Return [X, Y] of the center of cell containing provided text 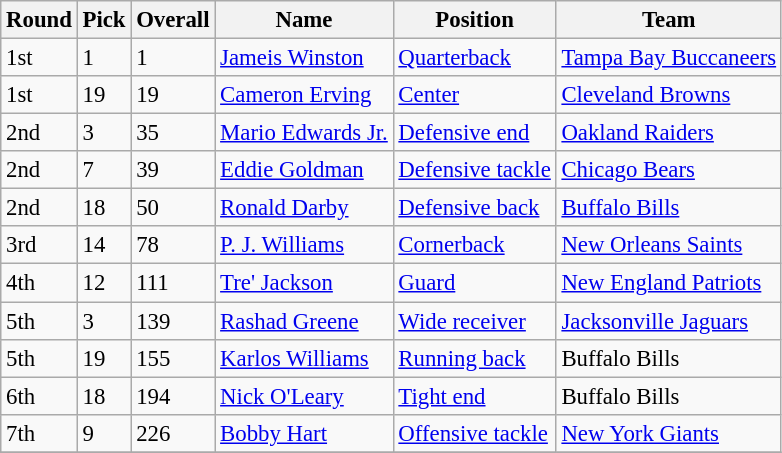
Oakland Raiders [668, 133]
35 [173, 133]
Jacksonville Jaguars [668, 321]
Name [304, 20]
Running back [474, 358]
Center [474, 95]
Position [474, 20]
Guard [474, 283]
New England Patriots [668, 283]
Defensive back [474, 208]
Team [668, 20]
Pick [104, 20]
Nick O'Leary [304, 396]
139 [173, 321]
New York Giants [668, 433]
Jameis Winston [304, 58]
Bobby Hart [304, 433]
226 [173, 433]
Offensive tackle [474, 433]
Round [39, 20]
Tight end [474, 396]
6th [39, 396]
194 [173, 396]
Eddie Goldman [304, 170]
Cornerback [474, 245]
111 [173, 283]
78 [173, 245]
39 [173, 170]
Overall [173, 20]
Defensive end [474, 133]
3rd [39, 245]
Quarterback [474, 58]
Chicago Bears [668, 170]
155 [173, 358]
Tampa Bay Buccaneers [668, 58]
9 [104, 433]
7th [39, 433]
Cameron Erving [304, 95]
4th [39, 283]
Mario Edwards Jr. [304, 133]
Karlos Williams [304, 358]
Defensive tackle [474, 170]
50 [173, 208]
New Orleans Saints [668, 245]
14 [104, 245]
Wide receiver [474, 321]
Tre' Jackson [304, 283]
Rashad Greene [304, 321]
Cleveland Browns [668, 95]
Ronald Darby [304, 208]
P. J. Williams [304, 245]
7 [104, 170]
12 [104, 283]
